Return (X, Y) of the center of cell containing provided text 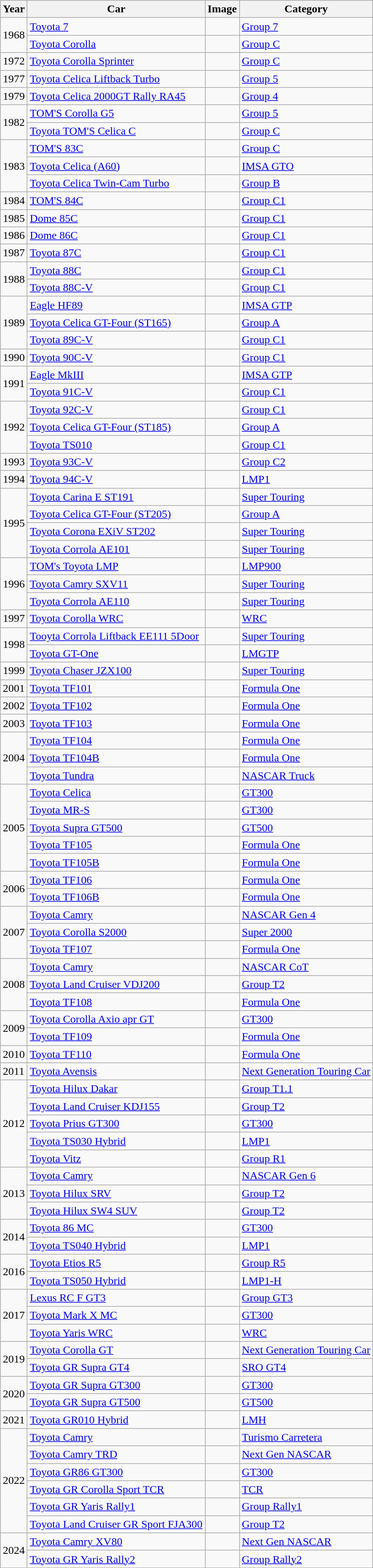
Toyota Prius GT300 (116, 1124)
Toyota TF103 (116, 723)
Toyota 86 MC (116, 1228)
Toyota Land Cruiser VDJ200 (116, 984)
Toyota TF104 (116, 740)
NASCAR CoT (306, 967)
Toyota Hilux SW4 SUV (116, 1211)
Toyota 92C-V (116, 410)
2017 (14, 1315)
Toyota Camry XV80 (116, 1541)
Eagle MkIII (116, 375)
1983 (14, 166)
Tooyta Corrola Liftback EE111 5Door (116, 636)
Toyota Corolla (116, 44)
Toyota Corolla Axio apr GT (116, 1019)
Dome 86C (116, 236)
2009 (14, 1028)
Toyota Camry TRD (116, 1455)
Toyota TF106B (116, 897)
2014 (14, 1237)
2001 (14, 688)
TOM's Toyota LMP (116, 566)
Toyota Celica (A60) (116, 166)
Group R1 (306, 1158)
2007 (14, 932)
Toyota GR Supra GT4 (116, 1368)
Group C2 (306, 462)
Toyota 90C-V (116, 357)
Toyota 89C-V (116, 340)
Toyota Etios R5 (116, 1263)
Toyota TF105B (116, 862)
Toyota Land Cruiser KDJ155 (116, 1106)
TOM'S 83C (116, 148)
Toyota Avensis (116, 1072)
2005 (14, 828)
Toyota Celica (116, 793)
2022 (14, 1481)
Toyota Chaser JZX100 (116, 671)
Group R5 (306, 1263)
Group B (306, 183)
Toyota Carina E ST191 (116, 496)
1988 (14, 279)
1990 (14, 357)
TOM'S Corolla G5 (116, 113)
2013 (14, 1193)
Category (306, 9)
Eagle HF89 (116, 305)
TCR (306, 1489)
Toyota Vitz (116, 1158)
2024 (14, 1550)
Toyota Corrola AE101 (116, 549)
1986 (14, 236)
Group GT3 (306, 1298)
1972 (14, 61)
2019 (14, 1359)
Toyota Mark X MC (116, 1315)
Toyota GT-One (116, 653)
Toyota Corolla S2000 (116, 932)
LMH (306, 1420)
2021 (14, 1420)
Image (222, 9)
Toyota GR Supra GT300 (116, 1385)
2008 (14, 984)
1998 (14, 645)
Toyota 91C-V (116, 392)
Toyota GR Yaris Rally2 (116, 1559)
1994 (14, 479)
Toyota TF102 (116, 706)
Toyota Tundra (116, 776)
Toyota TS040 Hybrid (116, 1245)
Group Rally1 (306, 1507)
1989 (14, 323)
Year (14, 9)
Toyota 88C-V (116, 288)
Toyota TOM'S Celica C (116, 131)
Toyota 7 (116, 27)
Toyota TF108 (116, 1002)
2004 (14, 758)
Toyota 87C (116, 253)
LMGTP (306, 653)
LMP1-H (306, 1280)
Toyota GR Yaris Rally1 (116, 1507)
1987 (14, 253)
Toyota GR Supra GT500 (116, 1402)
Toyota Celica GT-Four (ST185) (116, 427)
TOM'S 84C (116, 200)
1995 (14, 523)
2012 (14, 1124)
2002 (14, 706)
Car (116, 9)
Group 4 (306, 96)
2020 (14, 1394)
Toyota TS030 Hybrid (116, 1141)
Toyota Hilux Dakar (116, 1089)
Toyota TF104B (116, 758)
Toyota Celica Twin-Cam Turbo (116, 183)
1982 (14, 122)
IMSA GTO (306, 166)
Toyota Camry SXV11 (116, 584)
2011 (14, 1072)
NASCAR Gen 4 (306, 915)
Toyota TF106 (116, 880)
1997 (14, 619)
Toyota TS050 Hybrid (116, 1280)
1999 (14, 671)
1968 (14, 35)
Group Rally2 (306, 1559)
NASCAR Truck (306, 776)
Toyota Corolla Sprinter (116, 61)
Toyota TF107 (116, 949)
NASCAR Gen 6 (306, 1176)
1993 (14, 462)
Toyota GR86 GT300 (116, 1472)
Toyota Corrola AE110 (116, 601)
Toyota GR010 Hybrid (116, 1420)
Group 7 (306, 27)
Toyota GR Corolla Sport TCR (116, 1489)
Toyota Hilux SRV (116, 1193)
Toyota 88C (116, 270)
1977 (14, 79)
Toyota Supra GT500 (116, 828)
Toyota TS010 (116, 444)
Toyota Celica Liftback Turbo (116, 79)
1992 (14, 427)
Group T1.1 (306, 1089)
Toyota Corolla GT (116, 1350)
Toyota Corona EXiV ST202 (116, 532)
Turismo Carretera (306, 1437)
Toyota TF109 (116, 1036)
Toyota TF101 (116, 688)
LMP900 (306, 566)
2016 (14, 1272)
Toyota 94C-V (116, 479)
1979 (14, 96)
1991 (14, 383)
1984 (14, 200)
Lexus RC F GT3 (116, 1298)
1996 (14, 584)
2006 (14, 889)
Toyota Corolla WRC (116, 619)
2003 (14, 723)
Toyota Land Cruiser GR Sport FJA300 (116, 1524)
SRO GT4 (306, 1368)
2010 (14, 1054)
Toyota 93C-V (116, 462)
Super 2000 (306, 932)
Toyota Celica GT-Four (ST165) (116, 323)
Dome 85C (116, 218)
1985 (14, 218)
Toyota Yaris WRC (116, 1333)
Toyota TF110 (116, 1054)
Toyota TF105 (116, 845)
Toyota Celica 2000GT Rally RA45 (116, 96)
Toyota Celica GT-Four (ST205) (116, 514)
Toyota MR-S (116, 810)
